Search for the cell housing the specified text and yield its [X, Y] center coordinate. 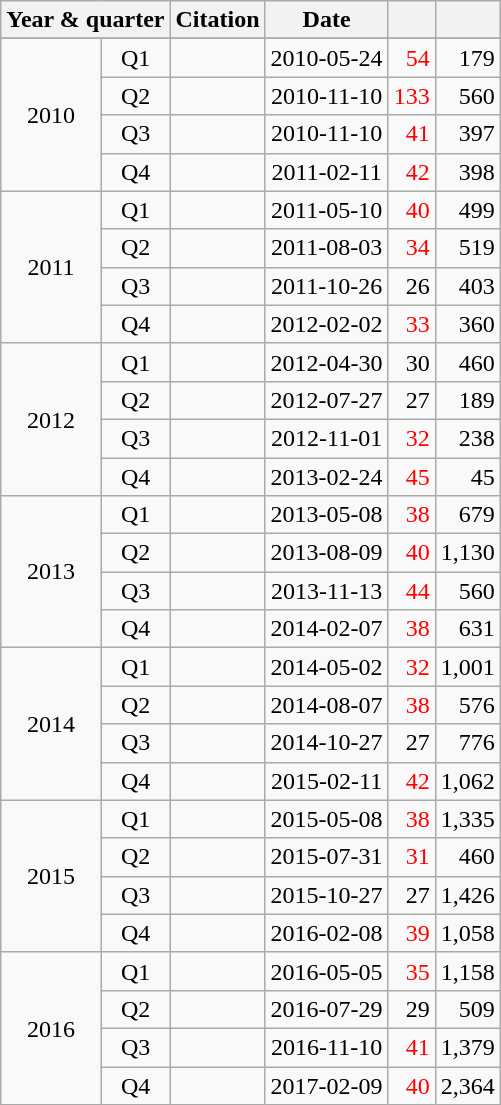
1,062 [468, 781]
2015-07-31 [326, 857]
2014‑02‑07 [326, 629]
54 [412, 58]
34 [412, 248]
2015‑02‑11 [326, 781]
398 [468, 172]
2016-11-10 [326, 1047]
2013 [51, 572]
2010 [51, 115]
2012‑04‑30 [326, 362]
39 [412, 933]
2012‑11‑01 [326, 438]
1,379 [468, 1047]
679 [468, 515]
2017-02-09 [326, 1085]
2011‑02‑11 [326, 172]
238 [468, 438]
2014 [51, 724]
133 [412, 96]
1,001 [468, 667]
2010‑05‑24 [326, 58]
509 [468, 1009]
2011‑10‑26 [326, 286]
2,364 [468, 1085]
Date [326, 20]
2013‑11‑13 [326, 591]
Citation [218, 20]
403 [468, 286]
179 [468, 58]
776 [468, 743]
189 [468, 400]
397 [468, 134]
2016 [51, 1028]
30 [412, 362]
1,335 [468, 819]
Year & quarter [86, 20]
2013‑02‑24 [326, 477]
2014‑08‑07 [326, 705]
576 [468, 705]
2015‑05‑08 [326, 819]
2014‑10‑27 [326, 743]
499 [468, 210]
2015 [51, 876]
2012‑07‑27 [326, 400]
2012‑02‑02 [326, 324]
29 [412, 1009]
31 [412, 857]
2012 [51, 419]
2011‑08‑03 [326, 248]
2016-02-08 [326, 933]
631 [468, 629]
26 [412, 286]
2016-05-05 [326, 971]
44 [412, 591]
2011 [51, 267]
2016-07-29 [326, 1009]
1,130 [468, 553]
1,058 [468, 933]
2011‑05‑10 [326, 210]
360 [468, 324]
2013‑08‑09 [326, 553]
33 [412, 324]
2013‑05‑08 [326, 515]
1,426 [468, 895]
2015-10-27 [326, 895]
2014‑05‑02 [326, 667]
35 [412, 971]
519 [468, 248]
1,158 [468, 971]
